Detect which cell encompasses the target text, then output its [X, Y] center coordinate. 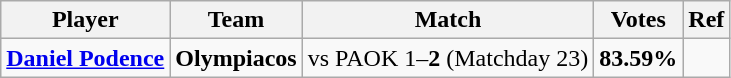
Votes [638, 20]
vs PAOK 1–2 (Matchday 23) [448, 58]
Player [86, 20]
83.59% [638, 58]
Ref [706, 20]
Daniel Podence [86, 58]
Team [236, 20]
Olympiacos [236, 58]
Match [448, 20]
